Extract the [x, y] coordinate from the center of the cell holding the provided text.  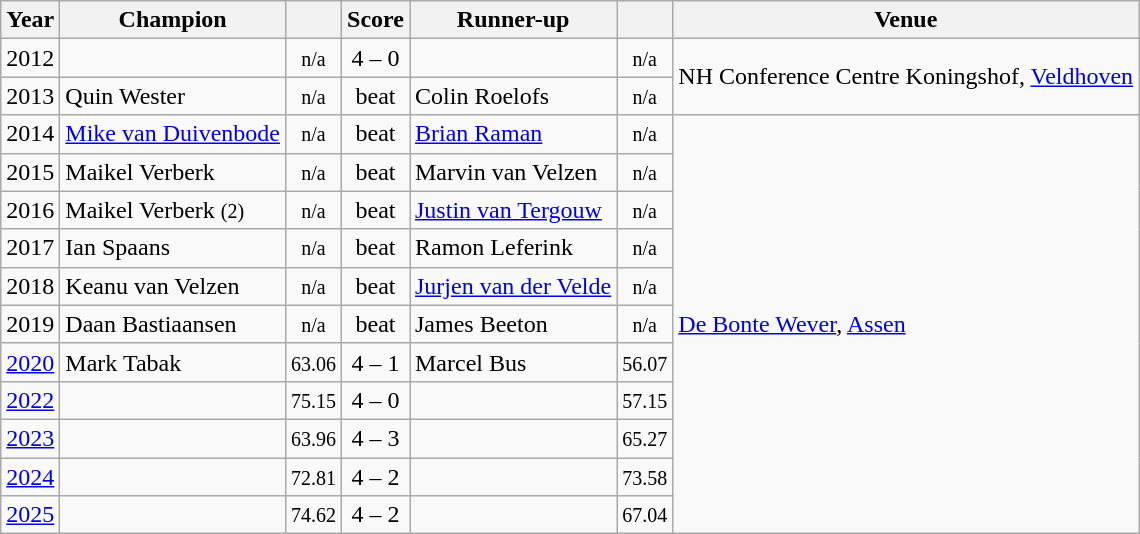
2015 [30, 172]
56.07 [645, 362]
Marcel Bus [514, 362]
NH Conference Centre Koningshof, Veldhoven [906, 77]
2018 [30, 286]
Maikel Verberk (2) [173, 210]
2022 [30, 400]
74.62 [313, 515]
63.96 [313, 438]
2013 [30, 96]
Champion [173, 20]
2024 [30, 477]
Year [30, 20]
4 – 1 [376, 362]
2017 [30, 248]
72.81 [313, 477]
Marvin van Velzen [514, 172]
2025 [30, 515]
Colin Roelofs [514, 96]
James Beeton [514, 324]
2016 [30, 210]
73.58 [645, 477]
63.06 [313, 362]
65.27 [645, 438]
4 – 3 [376, 438]
Ramon Leferink [514, 248]
Ian Spaans [173, 248]
Score [376, 20]
De Bonte Wever, Assen [906, 324]
Brian Raman [514, 134]
Keanu van Velzen [173, 286]
Jurjen van der Velde [514, 286]
Runner-up [514, 20]
2023 [30, 438]
Venue [906, 20]
Maikel Verberk [173, 172]
2012 [30, 58]
Justin van Tergouw [514, 210]
Daan Bastiaansen [173, 324]
75.15 [313, 400]
67.04 [645, 515]
2020 [30, 362]
Mike van Duivenbode [173, 134]
Quin Wester [173, 96]
2014 [30, 134]
2019 [30, 324]
Mark Tabak [173, 362]
57.15 [645, 400]
